Extract the [X, Y] coordinate from the center of the cell holding the provided text.  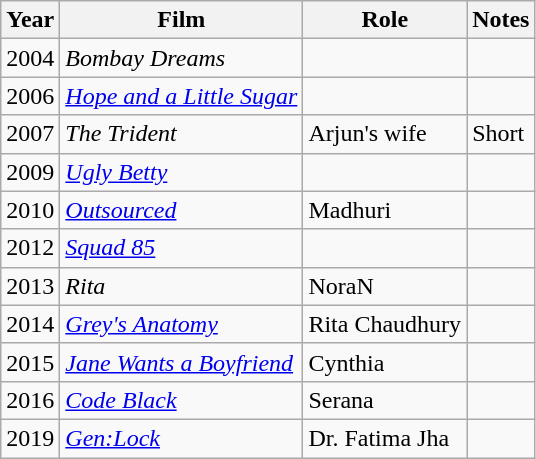
Gen:Lock [182, 438]
Ugly Betty [182, 172]
Role [385, 20]
2019 [30, 438]
Notes [501, 20]
Film [182, 20]
Jane Wants a Boyfriend [182, 362]
Rita Chaudhury [385, 324]
Serana [385, 400]
Short [501, 134]
Hope and a Little Sugar [182, 96]
2009 [30, 172]
Year [30, 20]
2004 [30, 58]
Code Black [182, 400]
Arjun's wife [385, 134]
2006 [30, 96]
Grey's Anatomy [182, 324]
The Trident [182, 134]
Dr. Fatima Jha [385, 438]
2016 [30, 400]
2010 [30, 210]
NoraN [385, 286]
Rita [182, 286]
2015 [30, 362]
2012 [30, 248]
Bombay Dreams [182, 58]
2014 [30, 324]
Squad 85 [182, 248]
Cynthia [385, 362]
2007 [30, 134]
Madhuri [385, 210]
2013 [30, 286]
Outsourced [182, 210]
